Output the [x, y] coordinate of the center of the cell containing the given text.  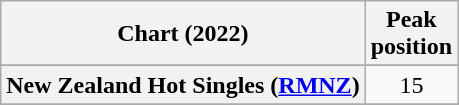
New Zealand Hot Singles (RMNZ) [183, 85]
Peakposition [411, 34]
Chart (2022) [183, 34]
15 [411, 85]
